Pinpoint the cell where the given text exists, returning its (X, Y) midpoint coordinate. 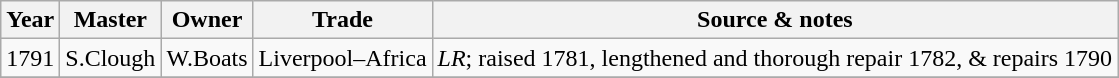
Owner (207, 20)
W.Boats (207, 58)
S.Clough (110, 58)
Liverpool–Africa (342, 58)
LR; raised 1781, lengthened and thorough repair 1782, & repairs 1790 (775, 58)
Year (30, 20)
1791 (30, 58)
Source & notes (775, 20)
Master (110, 20)
Trade (342, 20)
